Scan for the cell matching the given text and deliver its [x, y] coordinate at center. 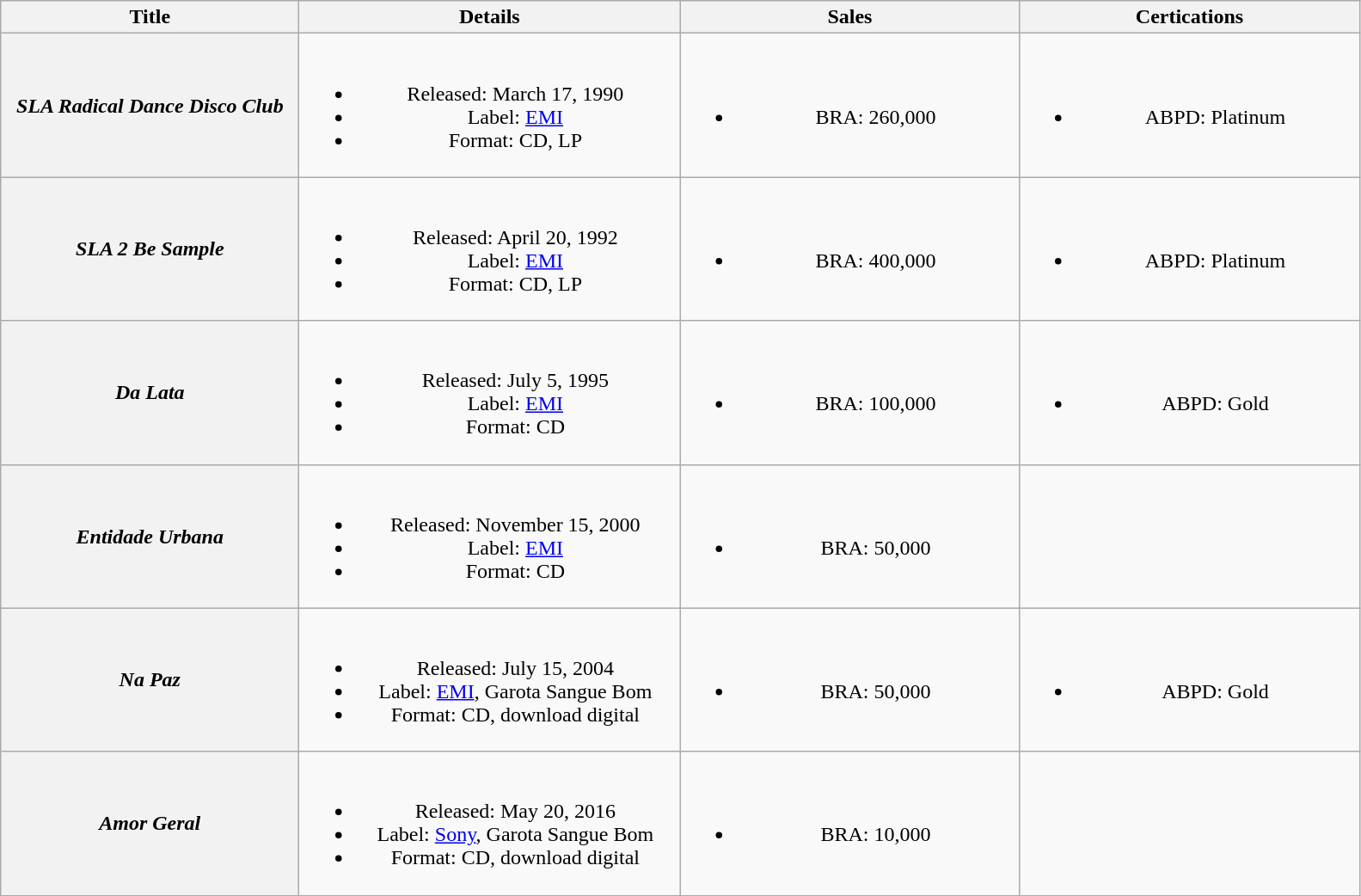
BRA: 400,000 [849, 249]
SLA 2 Be Sample [150, 249]
BRA: 260,000 [849, 105]
Released: March 17, 1990Label: EMIFormat: CD, LP [490, 105]
BRA: 10,000 [849, 824]
Released: November 15, 2000Label: EMIFormat: CD [490, 537]
Entidade Urbana [150, 537]
Certications [1190, 17]
Released: July 5, 1995Label: EMIFormat: CD [490, 392]
Released: July 15, 2004Label: EMI, Garota Sangue BomFormat: CD, download digital [490, 679]
Released: May 20, 2016Label: Sony, Garota Sangue BomFormat: CD, download digital [490, 824]
Sales [849, 17]
Title [150, 17]
Amor Geral [150, 824]
Na Paz [150, 679]
Released: April 20, 1992Label: EMIFormat: CD, LP [490, 249]
BRA: 100,000 [849, 392]
SLA Radical Dance Disco Club [150, 105]
Da Lata [150, 392]
Details [490, 17]
